Scan for the cell matching the given text and deliver its (X, Y) coordinate at center. 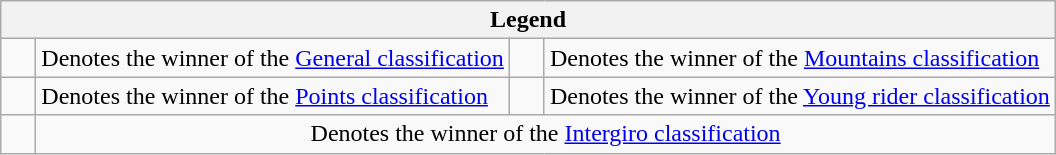
Denotes the winner of the Points classification (273, 96)
Denotes the winner of the Intergiro classification (546, 134)
Denotes the winner of the Young rider classification (800, 96)
Denotes the winner of the General classification (273, 58)
Legend (528, 20)
Denotes the winner of the Mountains classification (800, 58)
